Return the (x, y) coordinate for the center point of the cell that contains the specified text.  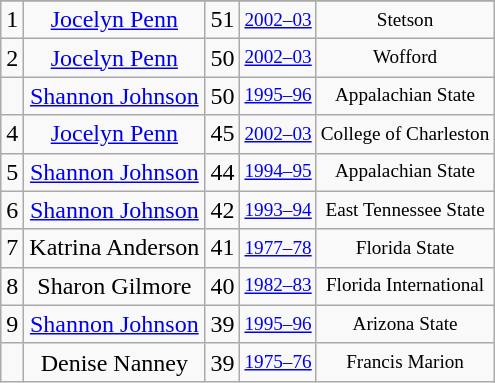
8 (12, 286)
9 (12, 324)
Stetson (405, 20)
1982–83 (278, 286)
Wofford (405, 58)
45 (222, 134)
4 (12, 134)
7 (12, 248)
1975–76 (278, 362)
Katrina Anderson (114, 248)
East Tennessee State (405, 210)
51 (222, 20)
1993–94 (278, 210)
Arizona State (405, 324)
Francis Marion (405, 362)
44 (222, 172)
Florida State (405, 248)
2 (12, 58)
1 (12, 20)
Florida International (405, 286)
40 (222, 286)
42 (222, 210)
5 (12, 172)
6 (12, 210)
1994–95 (278, 172)
1977–78 (278, 248)
41 (222, 248)
Denise Nanney (114, 362)
Sharon Gilmore (114, 286)
College of Charleston (405, 134)
